Scan for the cell matching the given text and deliver its (x, y) coordinate at center. 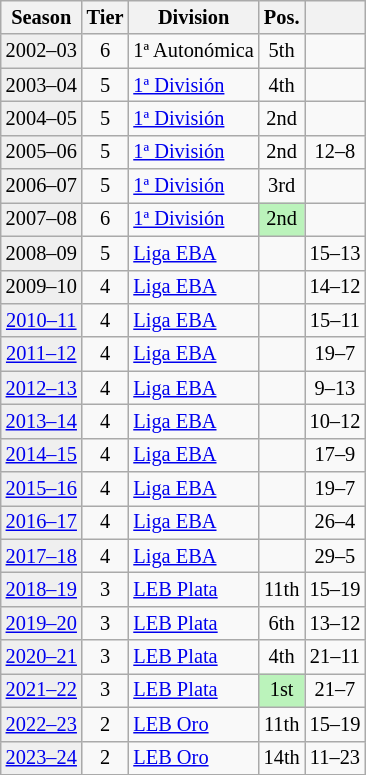
Tier (106, 17)
2014–15 (42, 455)
2007–08 (42, 219)
2017–18 (42, 556)
2009–10 (42, 287)
2003–04 (42, 85)
3rd (282, 186)
2022–23 (42, 724)
2010–11 (42, 320)
2004–05 (42, 118)
12–8 (336, 152)
2011–12 (42, 354)
Division (193, 17)
2021–22 (42, 690)
21–11 (336, 657)
1ª Autonómica (193, 51)
2002–03 (42, 51)
Season (42, 17)
26–4 (336, 522)
17–9 (336, 455)
2019–20 (42, 623)
6th (282, 623)
2013–14 (42, 421)
2012–13 (42, 388)
15–13 (336, 253)
2015–16 (42, 489)
5th (282, 51)
1st (282, 690)
Pos. (282, 17)
15–11 (336, 320)
21–7 (336, 690)
14th (282, 758)
11–23 (336, 758)
2005–06 (42, 152)
10–12 (336, 421)
2006–07 (42, 186)
29–5 (336, 556)
2018–19 (42, 589)
9–13 (336, 388)
2023–24 (42, 758)
13–12 (336, 623)
2008–09 (42, 253)
14–12 (336, 287)
2016–17 (42, 522)
2020–21 (42, 657)
